Search for the cell housing the specified text and yield its [x, y] center coordinate. 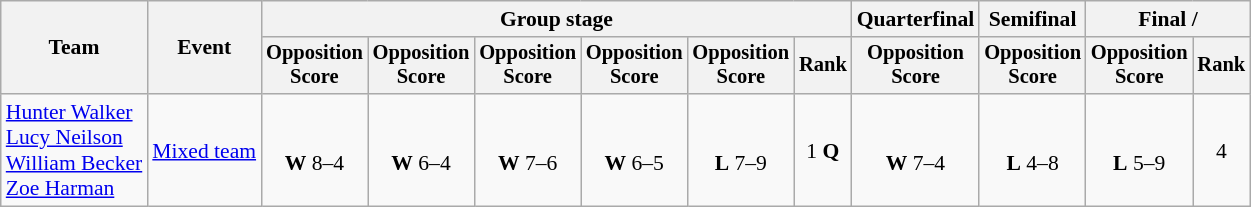
Final / [1168, 19]
Mixed team [204, 150]
4 [1221, 150]
Group stage [556, 19]
1 Q [823, 150]
L 4–8 [1032, 150]
L 7–9 [740, 150]
W 6–4 [422, 150]
Semifinal [1032, 19]
W 6–5 [634, 150]
W 7–4 [916, 150]
Hunter WalkerLucy NeilsonWilliam BeckerZoe Harman [74, 150]
W 7–6 [528, 150]
Team [74, 48]
L 5–9 [1140, 150]
Quarterfinal [916, 19]
Event [204, 48]
W 8–4 [314, 150]
